Return the (X, Y) coordinate for the center point of the cell that contains the specified text.  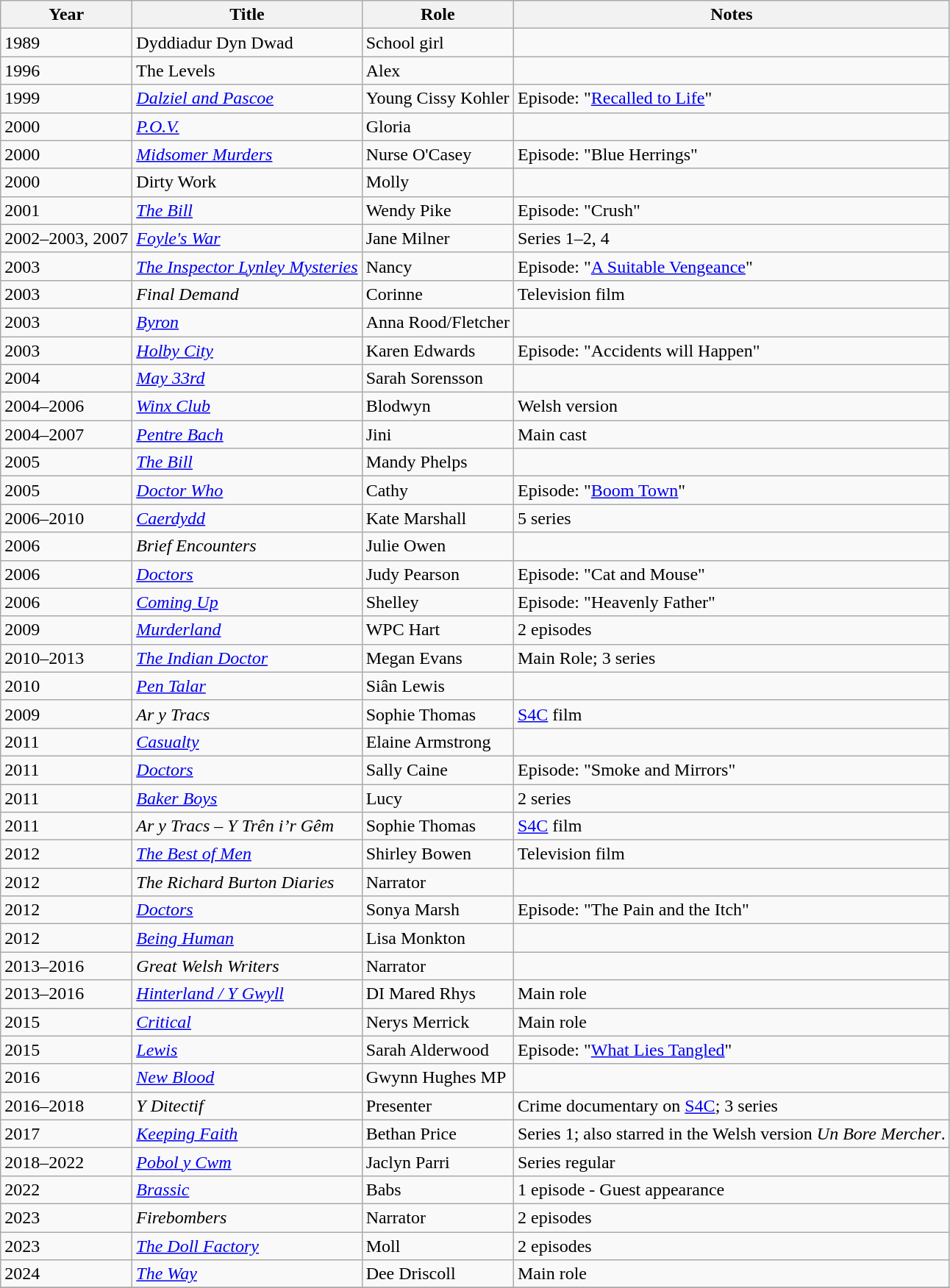
Jini (438, 434)
Judy Pearson (438, 574)
2016–2018 (66, 1106)
2 series (731, 798)
Sally Caine (438, 770)
Nancy (438, 266)
Episode: "A Suitable Vengeance" (731, 266)
Gwynn Hughes MP (438, 1078)
Role (438, 15)
The Best of Men (247, 854)
Babs (438, 1189)
Main Role; 3 series (731, 658)
Caerdydd (247, 518)
Casualty (247, 742)
Presenter (438, 1106)
Karen Edwards (438, 351)
Brassic (247, 1189)
Episode: "Blue Herrings" (731, 154)
Murderland (247, 630)
Dalziel and Pascoe (247, 99)
Molly (438, 182)
Episode: "Heavenly Father" (731, 602)
Lisa Monkton (438, 938)
Kate Marshall (438, 518)
Crime documentary on S4C; 3 series (731, 1106)
2016 (66, 1078)
2004 (66, 379)
Keeping Faith (247, 1134)
Title (247, 15)
2006–2010 (66, 518)
Dirty Work (247, 182)
Siân Lewis (438, 686)
Episode: "Crush" (731, 210)
Foyle's War (247, 238)
School girl (438, 43)
Young Cissy Kohler (438, 99)
Doctor Who (247, 490)
Blodwyn (438, 407)
Ar y Tracs – Y Trên i’r Gêm (247, 826)
Midsomer Murders (247, 154)
Dyddiadur Dyn Dwad (247, 43)
Episode: "Smoke and Mirrors" (731, 770)
Wendy Pike (438, 210)
Bethan Price (438, 1134)
Series regular (731, 1162)
Baker Boys (247, 798)
Welsh version (731, 407)
Hinterland / Y Gwyll (247, 994)
2004–2007 (66, 434)
Episode: "Boom Town" (731, 490)
Sarah Sorensson (438, 379)
P.O.V. (247, 126)
Notes (731, 15)
Alex (438, 71)
Moll (438, 1246)
2001 (66, 210)
The Doll Factory (247, 1246)
Shelley (438, 602)
Episode: "Accidents will Happen" (731, 351)
Y Ditectif (247, 1106)
Final Demand (247, 294)
WPC Hart (438, 630)
Shirley Bowen (438, 854)
Firebombers (247, 1217)
5 series (731, 518)
Sonya Marsh (438, 910)
Main cast (731, 434)
Lewis (247, 1050)
The Way (247, 1274)
Julie Owen (438, 546)
Episode: "What Lies Tangled" (731, 1050)
The Richard Burton Diaries (247, 882)
Megan Evans (438, 658)
2004–2006 (66, 407)
2022 (66, 1189)
Winx Club (247, 407)
Gloria (438, 126)
Holby City (247, 351)
Corinne (438, 294)
2024 (66, 1274)
Sarah Alderwood (438, 1050)
Nerys Merrick (438, 1022)
Nurse O'Casey (438, 154)
Lucy (438, 798)
The Indian Doctor (247, 658)
Series 1; also starred in the Welsh version Un Bore Mercher. (731, 1134)
Mandy Phelps (438, 462)
Brief Encounters (247, 546)
Dee Driscoll (438, 1274)
Year (66, 15)
Byron (247, 322)
1999 (66, 99)
Pen Talar (247, 686)
2017 (66, 1134)
Jaclyn Parri (438, 1162)
Being Human (247, 938)
Jane Milner (438, 238)
Ar y Tracs (247, 714)
Great Welsh Writers (247, 966)
2010–2013 (66, 658)
1996 (66, 71)
DI Mared Rhys (438, 994)
Elaine Armstrong (438, 742)
2018–2022 (66, 1162)
1989 (66, 43)
Coming Up (247, 602)
Episode: "Recalled to Life" (731, 99)
The Inspector Lynley Mysteries (247, 266)
New Blood (247, 1078)
Cathy (438, 490)
Pentre Bach (247, 434)
Series 1–2, 4 (731, 238)
2002–2003, 2007 (66, 238)
Episode: "The Pain and the Itch" (731, 910)
2010 (66, 686)
Pobol y Cwm (247, 1162)
The Levels (247, 71)
1 episode - Guest appearance (731, 1189)
May 33rd (247, 379)
Critical (247, 1022)
Episode: "Cat and Mouse" (731, 574)
Anna Rood/Fletcher (438, 322)
